Output the (x, y) coordinate of the center of the cell containing the given text.  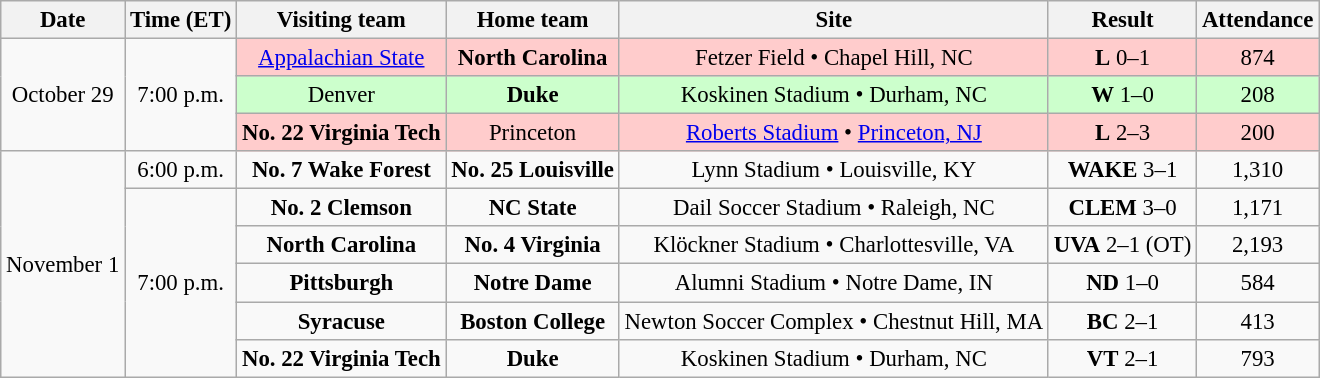
VT 2–1 (1122, 358)
Site (834, 20)
L 0–1 (1122, 58)
No. 4 Virginia (532, 245)
Newton Soccer Complex • Chestnut Hill, MA (834, 321)
October 29 (63, 96)
No. 2 Clemson (342, 208)
WAKE 3–1 (1122, 170)
6:00 p.m. (181, 170)
November 1 (63, 264)
1,310 (1258, 170)
Date (63, 20)
Appalachian State (342, 58)
Lynn Stadium • Louisville, KY (834, 170)
Attendance (1258, 20)
Klöckner Stadium • Charlottesville, VA (834, 245)
Roberts Stadium • Princeton, NJ (834, 133)
Pittsburgh (342, 283)
584 (1258, 283)
BC 2–1 (1122, 321)
793 (1258, 358)
Dail Soccer Stadium • Raleigh, NC (834, 208)
No. 7 Wake Forest (342, 170)
Syracuse (342, 321)
2,193 (1258, 245)
L 2–3 (1122, 133)
208 (1258, 95)
200 (1258, 133)
413 (1258, 321)
UVA 2–1 (OT) (1122, 245)
Result (1122, 20)
Alumni Stadium • Notre Dame, IN (834, 283)
NC State (532, 208)
874 (1258, 58)
Visiting team (342, 20)
Notre Dame (532, 283)
Time (ET) (181, 20)
Boston College (532, 321)
1,171 (1258, 208)
CLEM 3–0 (1122, 208)
W 1–0 (1122, 95)
Home team (532, 20)
No. 25 Louisville (532, 170)
Denver (342, 95)
Fetzer Field • Chapel Hill, NC (834, 58)
ND 1–0 (1122, 283)
Princeton (532, 133)
